Find where the given text appears and provide that cell's center as [x, y] coordinate. 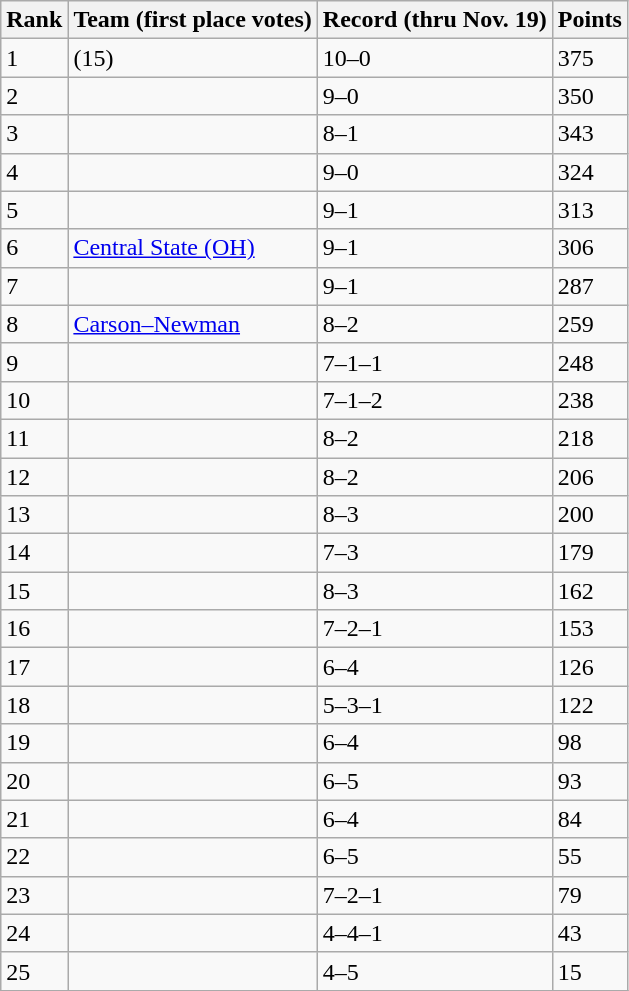
153 [590, 629]
17 [34, 667]
43 [590, 933]
7–1–2 [434, 400]
343 [590, 134]
5 [34, 210]
2 [34, 96]
24 [34, 933]
Points [590, 20]
8–1 [434, 134]
3 [34, 134]
218 [590, 438]
25 [34, 971]
324 [590, 172]
6 [34, 248]
248 [590, 362]
9 [34, 362]
238 [590, 400]
19 [34, 743]
84 [590, 819]
18 [34, 705]
55 [590, 857]
Team (first place votes) [192, 20]
13 [34, 515]
8 [34, 324]
20 [34, 781]
Rank [34, 20]
162 [590, 591]
98 [590, 743]
10 [34, 400]
93 [590, 781]
23 [34, 895]
Record (thru Nov. 19) [434, 20]
21 [34, 819]
14 [34, 553]
306 [590, 248]
287 [590, 286]
7–3 [434, 553]
5–3–1 [434, 705]
4 [34, 172]
206 [590, 477]
126 [590, 667]
12 [34, 477]
259 [590, 324]
7 [34, 286]
1 [34, 58]
122 [590, 705]
Central State (OH) [192, 248]
7–1–1 [434, 362]
(15) [192, 58]
179 [590, 553]
313 [590, 210]
4–4–1 [434, 933]
200 [590, 515]
4–5 [434, 971]
375 [590, 58]
79 [590, 895]
Carson–Newman [192, 324]
22 [34, 857]
350 [590, 96]
16 [34, 629]
10–0 [434, 58]
11 [34, 438]
